Provide the [X, Y] coordinate of the cell's center where the given text is located.  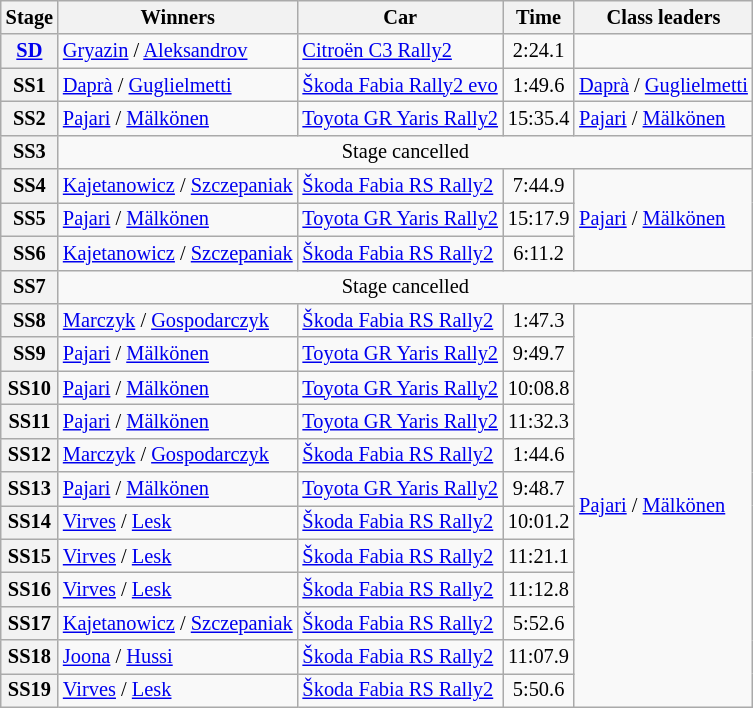
11:32.3 [538, 421]
11:21.1 [538, 556]
9:48.7 [538, 489]
SS2 [30, 118]
SS16 [30, 589]
5:50.6 [538, 690]
SD [30, 51]
1:47.3 [538, 320]
SS9 [30, 354]
Gryazin / Aleksandrov [178, 51]
15:35.4 [538, 118]
Winners [178, 17]
Škoda Fabia Rally2 evo [400, 85]
11:12.8 [538, 589]
Joona / Hussi [178, 657]
SS12 [30, 455]
SS7 [30, 287]
SS6 [30, 253]
10:01.2 [538, 522]
2:24.1 [538, 51]
7:44.9 [538, 186]
SS17 [30, 623]
Car [400, 17]
Class leaders [663, 17]
SS11 [30, 421]
11:07.9 [538, 657]
SS14 [30, 522]
SS8 [30, 320]
SS1 [30, 85]
1:49.6 [538, 85]
SS5 [30, 219]
Stage [30, 17]
9:49.7 [538, 354]
15:17.9 [538, 219]
SS13 [30, 489]
Citroën C3 Rally2 [400, 51]
10:08.8 [538, 388]
SS19 [30, 690]
SS10 [30, 388]
5:52.6 [538, 623]
SS3 [30, 152]
1:44.6 [538, 455]
SS15 [30, 556]
SS4 [30, 186]
SS18 [30, 657]
Time [538, 17]
6:11.2 [538, 253]
